Identify which cell holds the provided text, then report its (X, Y) central coordinate. 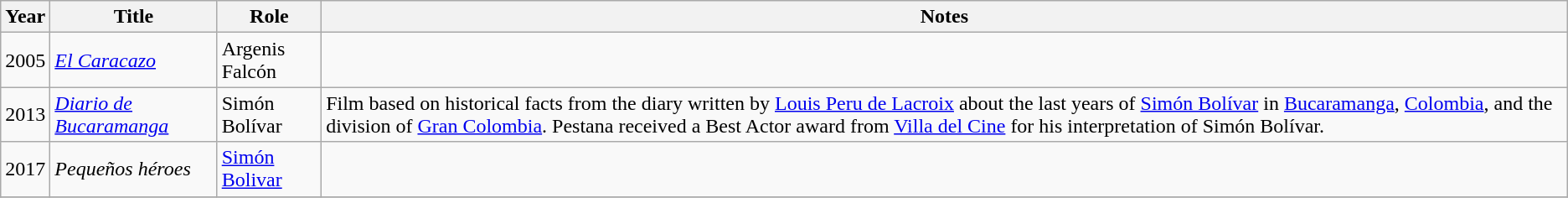
Pequeños héroes (134, 169)
Simón Bolívar (269, 114)
2017 (25, 169)
Simón Bolivar (269, 169)
Title (134, 17)
Role (269, 17)
Diario de Bucaramanga (134, 114)
2013 (25, 114)
Argenis Falcón (269, 60)
Year (25, 17)
Notes (945, 17)
2005 (25, 60)
El Caracazo (134, 60)
